Identify which cell holds the provided text, then report its (X, Y) central coordinate. 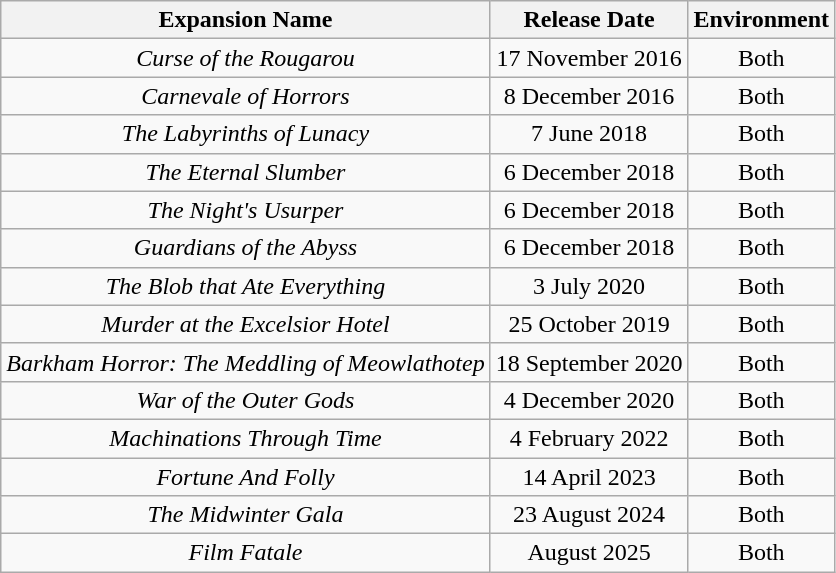
Machinations Through Time (246, 438)
23 August 2024 (589, 515)
The Night's Usurper (246, 210)
War of the Outer Gods (246, 400)
4 February 2022 (589, 438)
7 June 2018 (589, 134)
Expansion Name (246, 20)
3 July 2020 (589, 286)
Film Fatale (246, 553)
Release Date (589, 20)
The Labyrinths of Lunacy (246, 134)
17 November 2016 (589, 58)
August 2025 (589, 553)
The Blob that Ate Everything (246, 286)
8 December 2016 (589, 96)
4 December 2020 (589, 400)
Guardians of the Abyss (246, 248)
Carnevale of Horrors (246, 96)
Fortune And Folly (246, 477)
25 October 2019 (589, 324)
Murder at the Excelsior Hotel (246, 324)
Curse of the Rougarou (246, 58)
14 April 2023 (589, 477)
The Midwinter Gala (246, 515)
The Eternal Slumber (246, 172)
Barkham Horror: The Meddling of Meowlathotep (246, 362)
18 September 2020 (589, 362)
Environment (762, 20)
